Find where the given text appears and provide that cell's center as [x, y] coordinate. 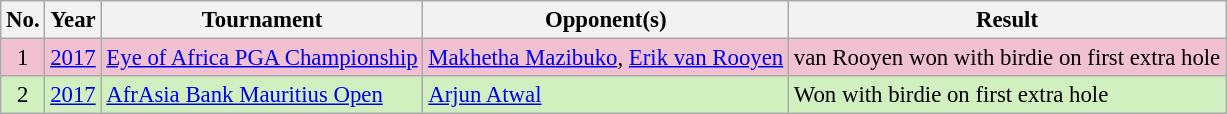
No. [23, 20]
Year [73, 20]
Opponent(s) [606, 20]
Won with birdie on first extra hole [1006, 95]
AfrAsia Bank Mauritius Open [262, 95]
van Rooyen won with birdie on first extra hole [1006, 58]
Eye of Africa PGA Championship [262, 58]
Result [1006, 20]
2 [23, 95]
Makhetha Mazibuko, Erik van Rooyen [606, 58]
Arjun Atwal [606, 95]
1 [23, 58]
Tournament [262, 20]
